Determine the (x, y) coordinate at the center of the cell enclosing the given text.  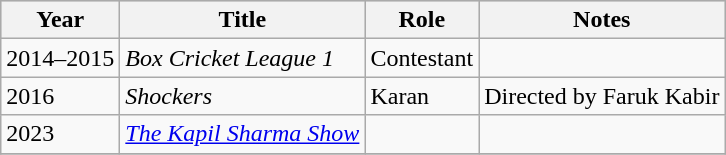
The Kapil Sharma Show (242, 134)
Directed by Faruk Kabir (602, 96)
Shockers (242, 96)
2014–2015 (60, 58)
Notes (602, 20)
2016 (60, 96)
Year (60, 20)
Title (242, 20)
Karan (422, 96)
Contestant (422, 58)
Role (422, 20)
Box Cricket League 1 (242, 58)
2023 (60, 134)
